Extract the (x, y) coordinate from the center of the cell holding the provided text.  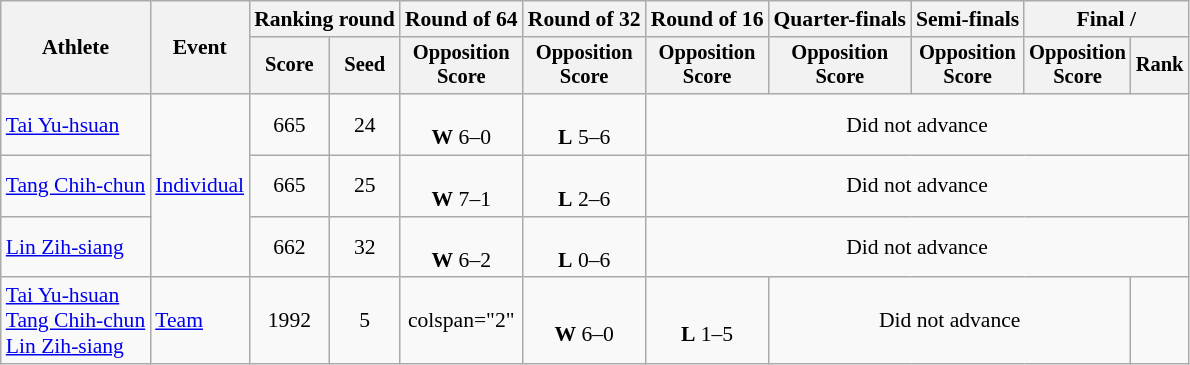
Athlete (76, 48)
Rank (1160, 66)
1992 (290, 322)
Individual (200, 186)
5 (365, 322)
Tai Yu-hsuanTang Chih-chunLin Zih-siang (76, 322)
Round of 16 (708, 19)
Tai Yu-hsuan (76, 124)
662 (290, 248)
Tang Chih-chun (76, 186)
Ranking round (324, 19)
Seed (365, 66)
Score (290, 66)
Round of 64 (462, 19)
Round of 32 (584, 19)
W 7–1 (462, 186)
W 6–2 (462, 248)
L 1–5 (708, 322)
Final / (1106, 19)
L 2–6 (584, 186)
Lin Zih-siang (76, 248)
L 0–6 (584, 248)
Semi-finals (968, 19)
Event (200, 48)
Team (200, 322)
colspan="2" (462, 322)
32 (365, 248)
Quarter-finals (839, 19)
24 (365, 124)
25 (365, 186)
L 5–6 (584, 124)
